Extract the (X, Y) coordinate from the center of the cell holding the provided text.  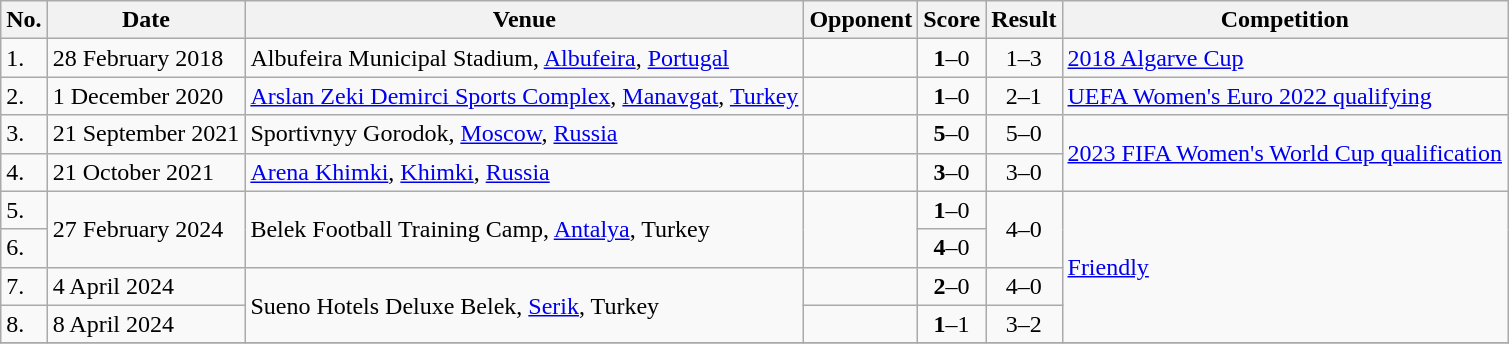
21 September 2021 (146, 134)
Arslan Zeki Demirci Sports Complex, Manavgat, Turkey (524, 96)
Venue (524, 20)
6. (24, 248)
1 December 2020 (146, 96)
1. (24, 58)
Sueno Hotels Deluxe Belek, Serik, Turkey (524, 305)
Opponent (861, 20)
Arena Khimki, Khimki, Russia (524, 172)
1–3 (1024, 58)
2018 Algarve Cup (1285, 58)
4. (24, 172)
8 April 2024 (146, 324)
1–1 (952, 324)
Result (1024, 20)
27 February 2024 (146, 229)
UEFA Women's Euro 2022 qualifying (1285, 96)
28 February 2018 (146, 58)
No. (24, 20)
Belek Football Training Camp, Antalya, Turkey (524, 229)
21 October 2021 (146, 172)
4 April 2024 (146, 286)
2–0 (952, 286)
Sportivnyy Gorodok, Moscow, Russia (524, 134)
2–1 (1024, 96)
Date (146, 20)
3. (24, 134)
Friendly (1285, 267)
Score (952, 20)
2023 FIFA Women's World Cup qualification (1285, 153)
5. (24, 210)
7. (24, 286)
Competition (1285, 20)
8. (24, 324)
Albufeira Municipal Stadium, Albufeira, Portugal (524, 58)
3–2 (1024, 324)
2. (24, 96)
